Extract the (x, y) coordinate from the center of the cell holding the provided text.  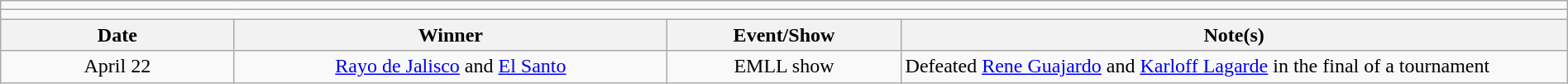
Winner (451, 35)
April 22 (117, 67)
Defeated Rene Guajardo and Karloff Lagarde in the final of a tournament (1234, 67)
Rayo de Jalisco and El Santo (451, 67)
Date (117, 35)
Note(s) (1234, 35)
EMLL show (784, 67)
Event/Show (784, 35)
